Pinpoint the cell where the given text exists, returning its (X, Y) midpoint coordinate. 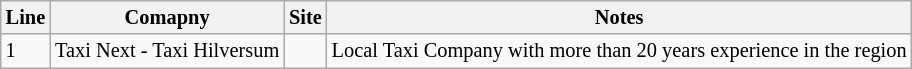
Comapny (167, 17)
1 (26, 51)
Taxi Next - Taxi Hilversum (167, 51)
Line (26, 17)
Local Taxi Company with more than 20 years experience in the region (620, 51)
Site (306, 17)
Notes (620, 17)
